Determine the (X, Y) coordinate at the center of the cell enclosing the given text.  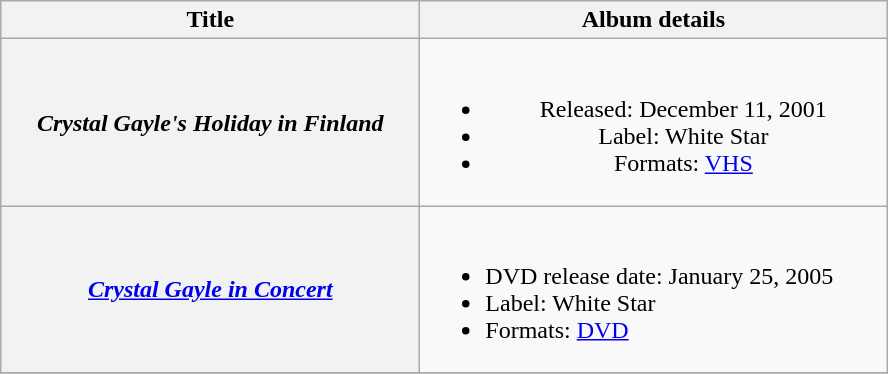
Crystal Gayle's Holiday in Finland (210, 122)
Album details (654, 20)
Crystal Gayle in Concert (210, 290)
Released: December 11, 2001Label: White StarFormats: VHS (654, 122)
Title (210, 20)
DVD release date: January 25, 2005Label: White StarFormats: DVD (654, 290)
